Find where the given text appears and provide that cell's center as (x, y) coordinate. 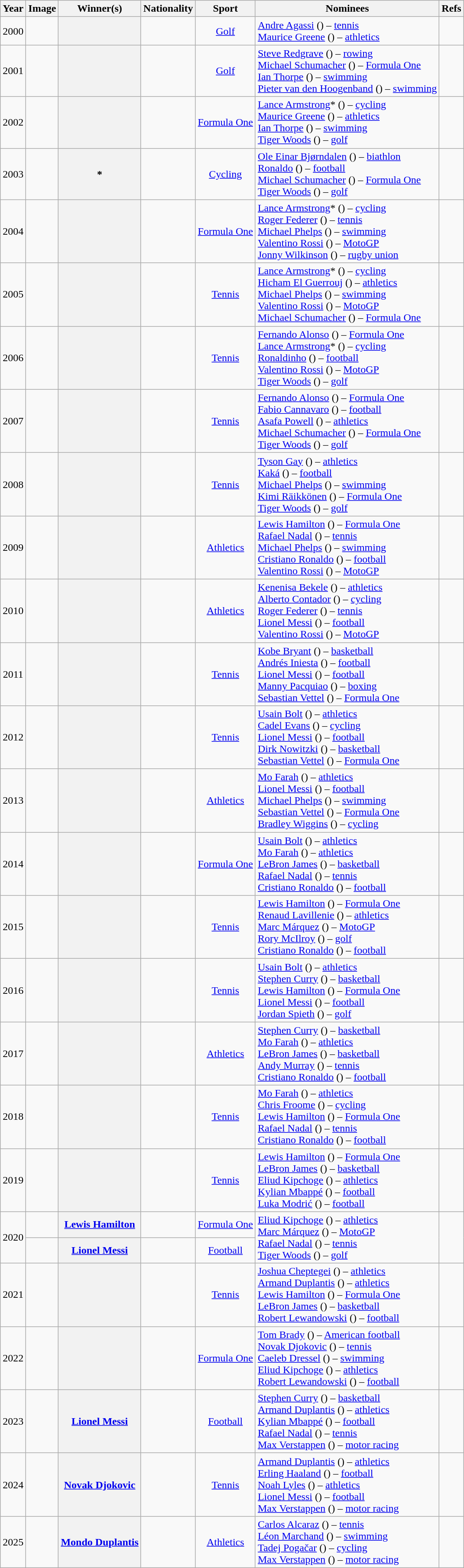
2012 (13, 737)
Sport (225, 9)
Tyson Gay () – athletics Kaká () – football Michael Phelps () – swimming Kimi Räikkönen () – Formula One Tiger Woods () – golf (347, 484)
* (100, 174)
2020 (13, 1238)
2004 (13, 231)
2000 (13, 31)
2009 (13, 547)
2010 (13, 611)
Andre Agassi () – tennis Maurice Greene () – athletics (347, 31)
2003 (13, 174)
Ole Einar Bjørndalen () – biathlon Ronaldo () – football Michael Schumacher () – Formula One Tiger Woods () – golf (347, 174)
2001 (13, 71)
Mo Farah () – athletics Chris Froome () – cycling Lewis Hamilton () – Formula One Rafael Nadal () – tennis Cristiano Ronaldo () – football (347, 1117)
2011 (13, 674)
Refs (451, 9)
2022 (13, 1358)
Lewis Hamilton () – Formula One Rafael Nadal () – tennis Michael Phelps () – swimming Cristiano Ronaldo () – football Valentino Rossi () – MotoGP (347, 547)
2013 (13, 801)
Eliud Kipchoge () – athletics Marc Márquez () – MotoGP Rafael Nadal () – tennis Tiger Woods () – golf (347, 1238)
Usain Bolt () – athletics Stephen Curry () – basketball Lewis Hamilton () – Formula One Lionel Messi () – football Jordan Spieth () – golf (347, 990)
2005 (13, 294)
Stephen Curry () – basketball Armand Duplantis () – athletics Kylian Mbappé () – football Rafael Nadal () – tennis Max Verstappen () – motor racing (347, 1421)
Cycling (225, 174)
2016 (13, 990)
Fernando Alonso () – Formula One Fabio Cannavaro () – football Asafa Powell () – athletics Michael Schumacher () – Formula One Tiger Woods () – golf (347, 421)
2002 (13, 122)
Lewis Hamilton () – Formula One Renaud Lavillenie () – athletics Marc Márquez () – MotoGP Rory McIlroy () – golf Cristiano Ronaldo () – football (347, 927)
Usain Bolt () – athletics Cadel Evans () – cycling Lionel Messi () – football Dirk Nowitzki () – basketball Sebastian Vettel () – Formula One (347, 737)
2025 (13, 1542)
2015 (13, 927)
Kenenisa Bekele () – athletics Alberto Contador () – cycling Roger Federer () – tennis Lionel Messi () – football Valentino Rossi () – MotoGP (347, 611)
2021 (13, 1295)
Stephen Curry () – basketball Mo Farah () – athletics LeBron James () – basketball Andy Murray () – tennis Cristiano Ronaldo () – football (347, 1054)
Year (13, 9)
Carlos Alcaraz () – tennis Léon Marchand () – swimming Tadej Pogačar () – cycling Max Verstappen () – motor racing (347, 1542)
Lance Armstrong* () – cycling Roger Federer () – tennis Michael Phelps () – swimming Valentino Rossi () – MotoGP Jonny Wilkinson () – rugby union (347, 231)
Fernando Alonso () – Formula One Lance Armstrong* () – cycling Ronaldinho () – football Valentino Rossi () – MotoGP Tiger Woods () – golf (347, 358)
Winner(s) (100, 9)
Nominees (347, 9)
Nationality (168, 9)
2019 (13, 1180)
2008 (13, 484)
Novak Djokovic (100, 1484)
Usain Bolt () – athletics Mo Farah () – athletics LeBron James () – basketball Rafael Nadal () – tennis Cristiano Ronaldo () – football (347, 864)
Lewis Hamilton () – Formula One LeBron James () – basketball Eliud Kipchoge () – athletics Kylian Mbappé () – football Luka Modrić () – football (347, 1180)
Lance Armstrong* () – cycling Maurice Greene () – athletics Ian Thorpe () – swimming Tiger Woods () – golf (347, 122)
Steve Redgrave () – rowing Michael Schumacher () – Formula One Ian Thorpe () – swimming Pieter van den Hoogenband () – swimming (347, 71)
Armand Duplantis () – athletics Erling Haaland () – football Noah Lyles () – athletics Lionel Messi () – football Max Verstappen () – motor racing (347, 1484)
2007 (13, 421)
Mondo Duplantis (100, 1542)
Kobe Bryant () – basketball Andrés Iniesta () – football Lionel Messi () – football Manny Pacquiao () – boxing Sebastian Vettel () – Formula One (347, 674)
2006 (13, 358)
2014 (13, 864)
Mo Farah () – athletics Lionel Messi () – football Michael Phelps () – swimming Sebastian Vettel () – Formula One Bradley Wiggins () – cycling (347, 801)
2017 (13, 1054)
Lewis Hamilton (100, 1225)
2023 (13, 1421)
2024 (13, 1484)
Image (42, 9)
2018 (13, 1117)
